Search for the cell housing the specified text and yield its (x, y) center coordinate. 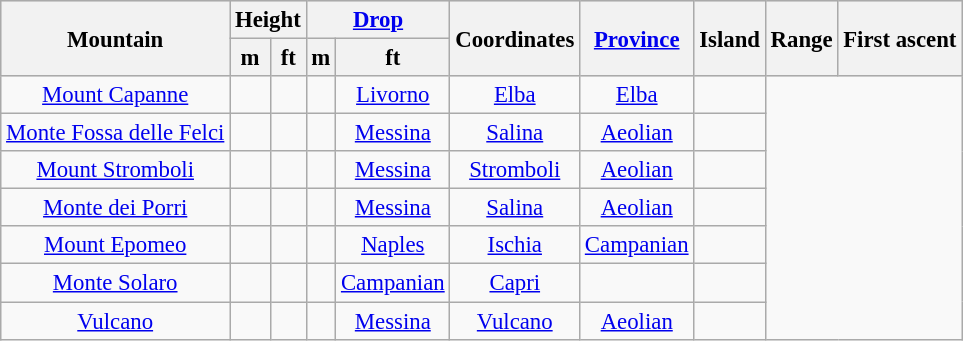
Mount Epomeo (116, 245)
Naples (393, 245)
Height (268, 20)
Capri (515, 283)
Stromboli (515, 170)
Ischia (515, 245)
Drop (378, 20)
Province (637, 38)
Coordinates (515, 38)
Mount Capanne (116, 95)
Monte Fossa delle Felci (116, 133)
Range (802, 38)
Monte dei Porri (116, 208)
First ascent (900, 38)
Monte Solaro (116, 283)
Mount Stromboli (116, 170)
Island (730, 38)
Mountain (116, 38)
Livorno (393, 95)
